Extract the [x, y] coordinate from the center of the cell holding the provided text.  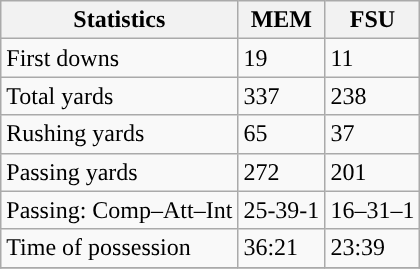
Passing: Comp–Att–Int [120, 210]
337 [282, 96]
272 [282, 172]
19 [282, 58]
Passing yards [120, 172]
Total yards [120, 96]
65 [282, 134]
11 [372, 58]
16–31–1 [372, 210]
238 [372, 96]
First downs [120, 58]
36:21 [282, 248]
Time of possession [120, 248]
Rushing yards [120, 134]
FSU [372, 20]
201 [372, 172]
25-39-1 [282, 210]
MEM [282, 20]
Statistics [120, 20]
37 [372, 134]
23:39 [372, 248]
